Find where the given text appears and provide that cell's center as (x, y) coordinate. 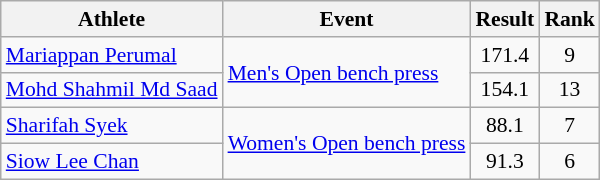
91.3 (504, 162)
171.4 (504, 55)
13 (570, 90)
Event (347, 19)
Women's Open bench press (347, 144)
Mohd Shahmil Md Saad (112, 90)
9 (570, 55)
Athlete (112, 19)
154.1 (504, 90)
7 (570, 126)
Men's Open bench press (347, 72)
6 (570, 162)
88.1 (504, 126)
Sharifah Syek (112, 126)
Siow Lee Chan (112, 162)
Result (504, 19)
Mariappan Perumal (112, 55)
Rank (570, 19)
